Search for the cell housing the specified text and yield its (X, Y) center coordinate. 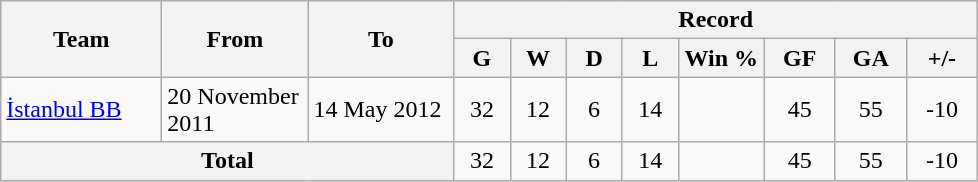
From (235, 39)
GA (870, 58)
20 November 2011 (235, 110)
W (538, 58)
Team (82, 39)
14 May 2012 (381, 110)
+/- (942, 58)
D (594, 58)
Win % (721, 58)
To (381, 39)
G (482, 58)
Total (228, 161)
İstanbul BB (82, 110)
Record (716, 20)
GF (800, 58)
L (650, 58)
